Return the [x, y] coordinate for the center point of the cell that contains the specified text.  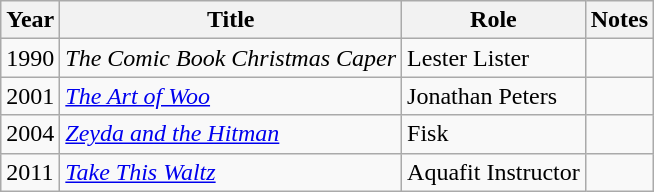
Zeyda and the Hitman [231, 134]
Title [231, 20]
Take This Waltz [231, 172]
1990 [30, 58]
Fisk [494, 134]
Notes [619, 20]
Role [494, 20]
Year [30, 20]
2001 [30, 96]
Jonathan Peters [494, 96]
2011 [30, 172]
Aquafit Instructor [494, 172]
The Art of Woo [231, 96]
Lester Lister [494, 58]
The Comic Book Christmas Caper [231, 58]
2004 [30, 134]
